Find where the given text appears and provide that cell's center as [X, Y] coordinate. 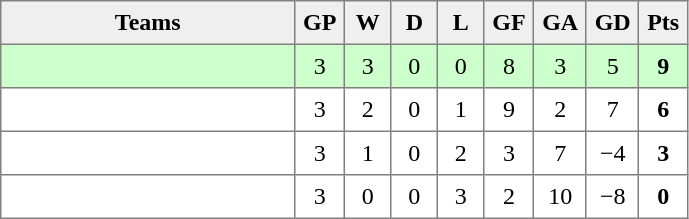
GF [509, 23]
−4 [612, 153]
Teams [148, 23]
L [461, 23]
8 [509, 66]
GD [612, 23]
5 [612, 66]
6 [663, 110]
GA [560, 23]
D [414, 23]
−8 [612, 197]
Pts [663, 23]
10 [560, 197]
GP [320, 23]
W [368, 23]
